Provide the (X, Y) coordinate of the cell's center where the given text is located.  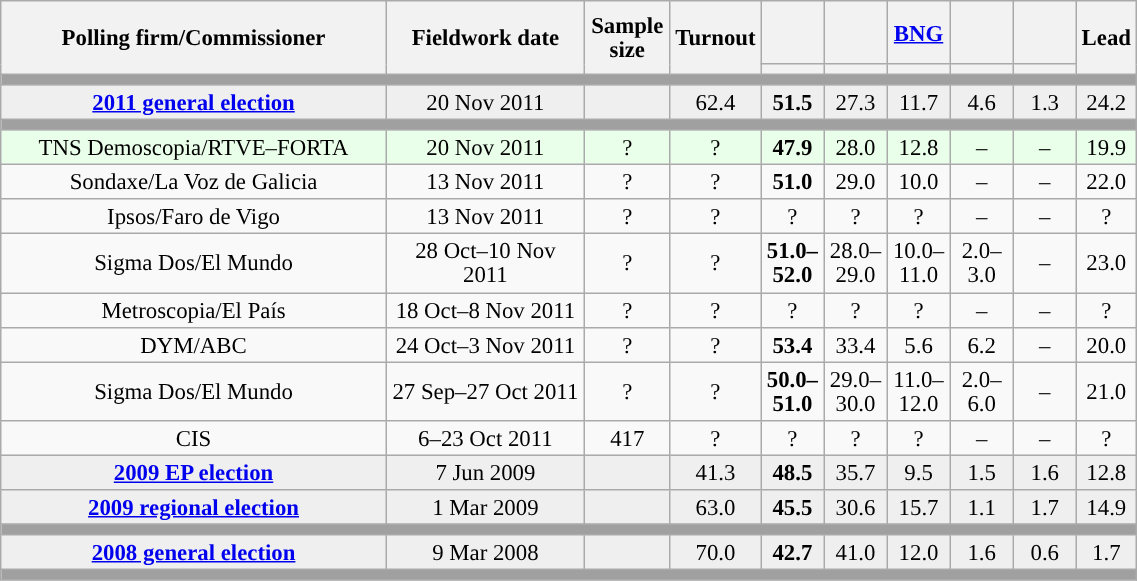
62.4 (716, 102)
23.0 (1106, 264)
Fieldwork date (485, 38)
2011 general election (194, 102)
1.5 (982, 472)
41.3 (716, 472)
24 Oct–3 Nov 2011 (485, 344)
30.6 (856, 508)
2.0–3.0 (982, 264)
TNS Demoscopia/RTVE–FORTA (194, 148)
10.0 (918, 182)
33.4 (856, 344)
41.0 (856, 552)
29.0–30.0 (856, 392)
28.0 (856, 148)
45.5 (792, 508)
51.0 (792, 182)
BNG (918, 32)
42.7 (792, 552)
DYM/ABC (194, 344)
29.0 (856, 182)
12.0 (918, 552)
6.2 (982, 344)
50.0–51.0 (792, 392)
24.2 (1106, 102)
CIS (194, 438)
6–23 Oct 2011 (485, 438)
5.6 (918, 344)
1 Mar 2009 (485, 508)
2.0–6.0 (982, 392)
2009 regional election (194, 508)
22.0 (1106, 182)
Ipsos/Faro de Vigo (194, 218)
27 Sep–27 Oct 2011 (485, 392)
27.3 (856, 102)
70.0 (716, 552)
1.1 (982, 508)
51.5 (792, 102)
15.7 (918, 508)
28.0–29.0 (856, 264)
2008 general election (194, 552)
Lead (1106, 38)
Turnout (716, 38)
63.0 (716, 508)
4.6 (982, 102)
Metroscopia/El País (194, 310)
7 Jun 2009 (485, 472)
28 Oct–10 Nov 2011 (485, 264)
48.5 (792, 472)
11.7 (918, 102)
51.0–52.0 (792, 264)
Polling firm/Commissioner (194, 38)
417 (627, 438)
18 Oct–8 Nov 2011 (485, 310)
0.6 (1044, 552)
Sondaxe/La Voz de Galicia (194, 182)
Sample size (627, 38)
9.5 (918, 472)
1.3 (1044, 102)
10.0–11.0 (918, 264)
35.7 (856, 472)
9 Mar 2008 (485, 552)
53.4 (792, 344)
20.0 (1106, 344)
19.9 (1106, 148)
21.0 (1106, 392)
2009 EP election (194, 472)
47.9 (792, 148)
11.0–12.0 (918, 392)
14.9 (1106, 508)
